Scan for the cell matching the given text and deliver its (x, y) coordinate at center. 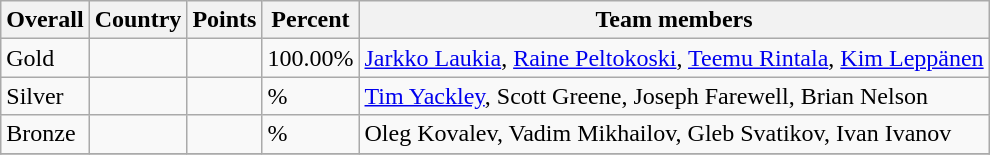
Gold (45, 58)
100.00% (310, 58)
Silver (45, 96)
Tim Yackley, Scott Greene, Joseph Farewell, Brian Nelson (674, 96)
Oleg Kovalev, Vadim Mikhailov, Gleb Svatikov, Ivan Ivanov (674, 134)
Overall (45, 20)
Bronze (45, 134)
Team members (674, 20)
Jarkko Laukia, Raine Peltokoski, Teemu Rintala, Kim Leppänen (674, 58)
Country (138, 20)
Points (224, 20)
Percent (310, 20)
